Extract the (X, Y) coordinate from the center of the cell holding the provided text.  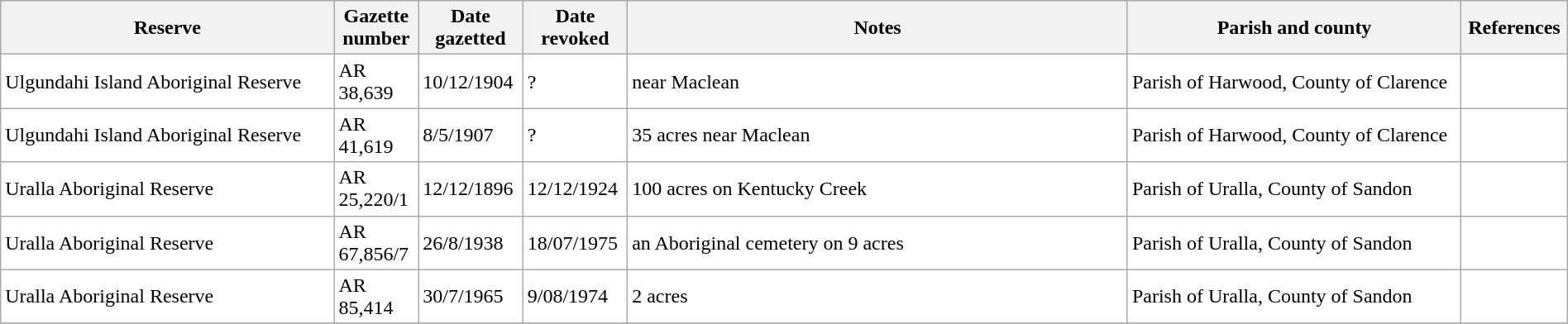
Reserve (167, 28)
AR 67,856/7 (376, 243)
35 acres near Maclean (878, 136)
12/12/1896 (471, 188)
10/12/1904 (471, 81)
AR 25,220/1 (376, 188)
Date gazetted (471, 28)
References (1515, 28)
9/08/1974 (575, 296)
AR 41,619 (376, 136)
8/5/1907 (471, 136)
an Aboriginal cemetery on 9 acres (878, 243)
100 acres on Kentucky Creek (878, 188)
AR 85,414 (376, 296)
30/7/1965 (471, 296)
Date revoked (575, 28)
Parish and county (1293, 28)
18/07/1975 (575, 243)
12/12/1924 (575, 188)
AR 38,639 (376, 81)
2 acres (878, 296)
near Maclean (878, 81)
26/8/1938 (471, 243)
Notes (878, 28)
Gazette number (376, 28)
